Scan for the cell matching the given text and deliver its [x, y] coordinate at center. 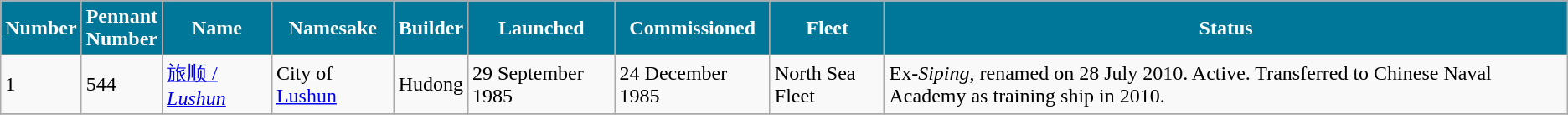
North Sea Fleet [828, 85]
City of Lushun [333, 85]
Commissioned [692, 29]
544 [121, 85]
Ex-Siping, renamed on 28 July 2010. Active. Transferred to Chinese Naval Academy as training ship in 2010. [1226, 85]
Name [218, 29]
旅顺 / Lushun [218, 85]
Status [1226, 29]
Fleet [828, 29]
Builder [431, 29]
Number [41, 29]
29 September 1985 [542, 85]
Pennant Number [121, 29]
Hudong [431, 85]
Namesake [333, 29]
1 [41, 85]
24 December 1985 [692, 85]
Launched [542, 29]
